Provide the (x, y) coordinate of the cell's center where the given text is located.  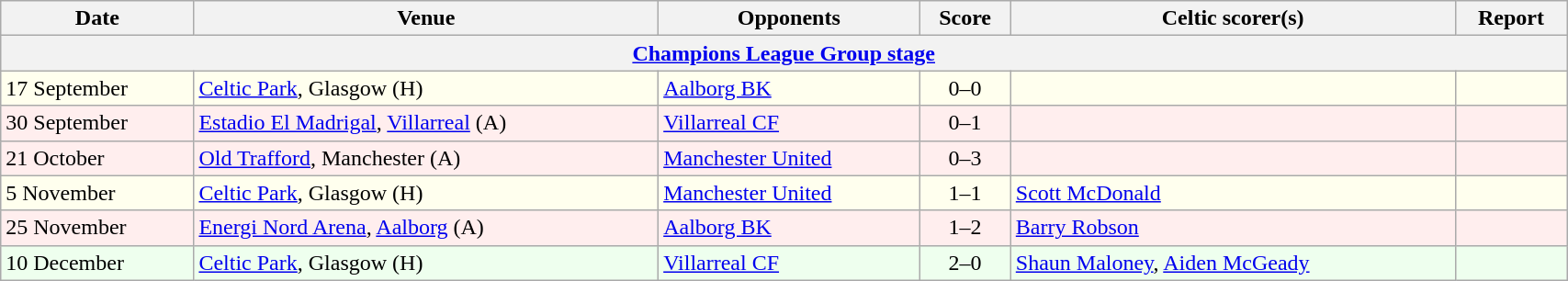
Score (964, 18)
Date (97, 18)
Celtic scorer(s) (1233, 18)
2–0 (964, 263)
Energi Nord Arena, Aalborg (A) (426, 228)
0–3 (964, 158)
0–0 (964, 88)
21 October (97, 158)
30 September (97, 123)
Shaun Maloney, Aiden McGeady (1233, 263)
Opponents (789, 18)
Champions League Group stage (784, 53)
5 November (97, 193)
Estadio El Madrigal, Villarreal (A) (426, 123)
Barry Robson (1233, 228)
0–1 (964, 123)
Venue (426, 18)
1–1 (964, 193)
Old Trafford, Manchester (A) (426, 158)
25 November (97, 228)
1–2 (964, 228)
Report (1511, 18)
10 December (97, 263)
Scott McDonald (1233, 193)
17 September (97, 88)
